Output the [X, Y] coordinate of the center of the cell containing the given text.  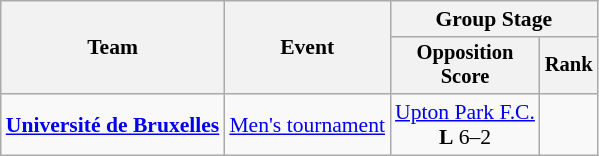
Université de Bruxelles [113, 124]
Men's tournament [307, 124]
Event [307, 48]
Group Stage [494, 19]
Team [113, 48]
Upton Park F.C.L 6–2 [465, 124]
Rank [569, 66]
OppositionScore [465, 66]
